Search for the cell housing the specified text and yield its [X, Y] center coordinate. 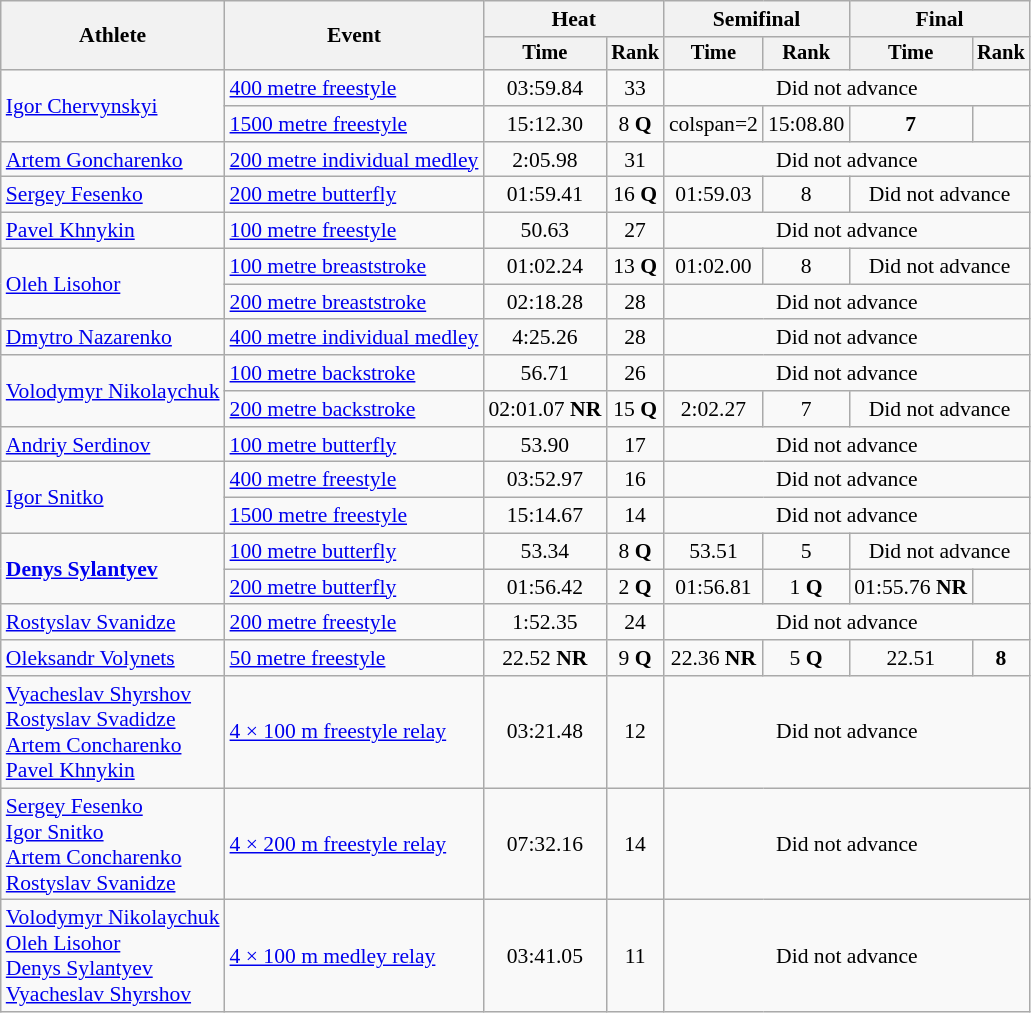
01:59.41 [544, 195]
Sergey Fesenko [113, 195]
07:32.16 [544, 844]
200 metre breaststroke [354, 302]
Oleksandr Volynets [113, 658]
Semifinal [756, 19]
Oleh Lisohor [113, 284]
4 × 100 m freestyle relay [354, 732]
01:56.81 [714, 587]
Event [354, 36]
Andriy Serdinov [113, 445]
200 metre individual medley [354, 160]
02:01.07 NR [544, 409]
16 Q [635, 195]
2:02.27 [714, 409]
26 [635, 373]
Igor Chervynskyi [113, 106]
53.34 [544, 552]
12 [635, 732]
03:21.48 [544, 732]
Final [939, 19]
5 Q [806, 658]
Heat [573, 19]
4 × 200 m freestyle relay [354, 844]
15:14.67 [544, 516]
4 × 100 m medley relay [354, 956]
02:18.28 [544, 302]
100 metre backstroke [354, 373]
5 [806, 552]
15 Q [635, 409]
1:52.35 [544, 623]
9 Q [635, 658]
colspan=2 [714, 124]
Rostyslav Svanidze [113, 623]
22.51 [910, 658]
31 [635, 160]
01:59.03 [714, 195]
Vyacheslav ShyrshovRostyslav SvadidzeArtem ConcharenkoPavel Khnykin [113, 732]
22.52 NR [544, 658]
Igor Snitko [113, 498]
4:25.26 [544, 338]
100 metre breaststroke [354, 267]
27 [635, 231]
17 [635, 445]
11 [635, 956]
01:55.76 NR [910, 587]
2 Q [635, 587]
Denys Sylantyev [113, 570]
Dmytro Nazarenko [113, 338]
22.36 NR [714, 658]
15:08.80 [806, 124]
200 metre backstroke [354, 409]
1 Q [806, 587]
16 [635, 480]
01:56.42 [544, 587]
100 metre freestyle [354, 231]
53.51 [714, 552]
Artem Goncharenko [113, 160]
03:52.97 [544, 480]
13 Q [635, 267]
03:41.05 [544, 956]
Volodymyr Nikolaychuk [113, 390]
15:12.30 [544, 124]
200 metre freestyle [354, 623]
50.63 [544, 231]
Volodymyr NikolaychukOleh LisohorDenys SylantyevVyacheslav Shyrshov [113, 956]
03:59.84 [544, 88]
53.90 [544, 445]
24 [635, 623]
01:02.24 [544, 267]
33 [635, 88]
Sergey FesenkoIgor SnitkoArtem ConcharenkoRostyslav Svanidze [113, 844]
Athlete [113, 36]
400 metre individual medley [354, 338]
56.71 [544, 373]
50 metre freestyle [354, 658]
Pavel Khnykin [113, 231]
01:02.00 [714, 267]
2:05.98 [544, 160]
